Identify which cell holds the provided text, then report its [x, y] central coordinate. 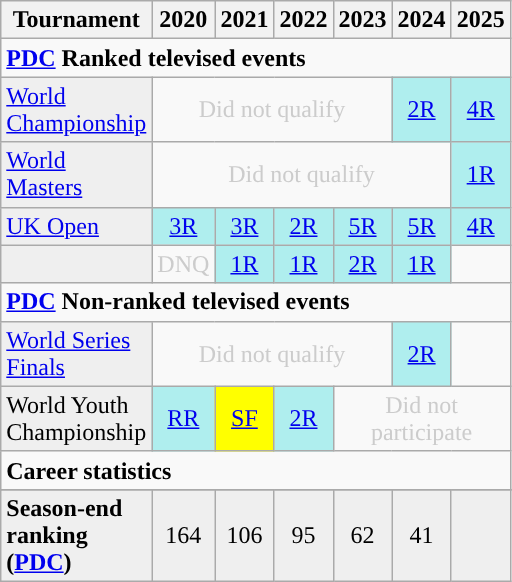
UK Open [76, 226]
2021 [244, 20]
Career statistics [256, 470]
Tournament [76, 20]
2022 [304, 20]
DNQ [184, 264]
PDC Ranked televised events [256, 58]
2023 [362, 20]
62 [362, 535]
World Series Finals [76, 354]
World Masters [76, 174]
41 [422, 535]
SF [244, 418]
World Youth Championship [76, 418]
95 [304, 535]
164 [184, 535]
2020 [184, 20]
Season-end ranking (PDC) [76, 535]
106 [244, 535]
2024 [422, 20]
PDC Non-ranked televised events [256, 302]
RR [184, 418]
Did not participate [422, 418]
2025 [480, 20]
World Championship [76, 110]
